Determine the (X, Y) coordinate at the center of the cell enclosing the given text.  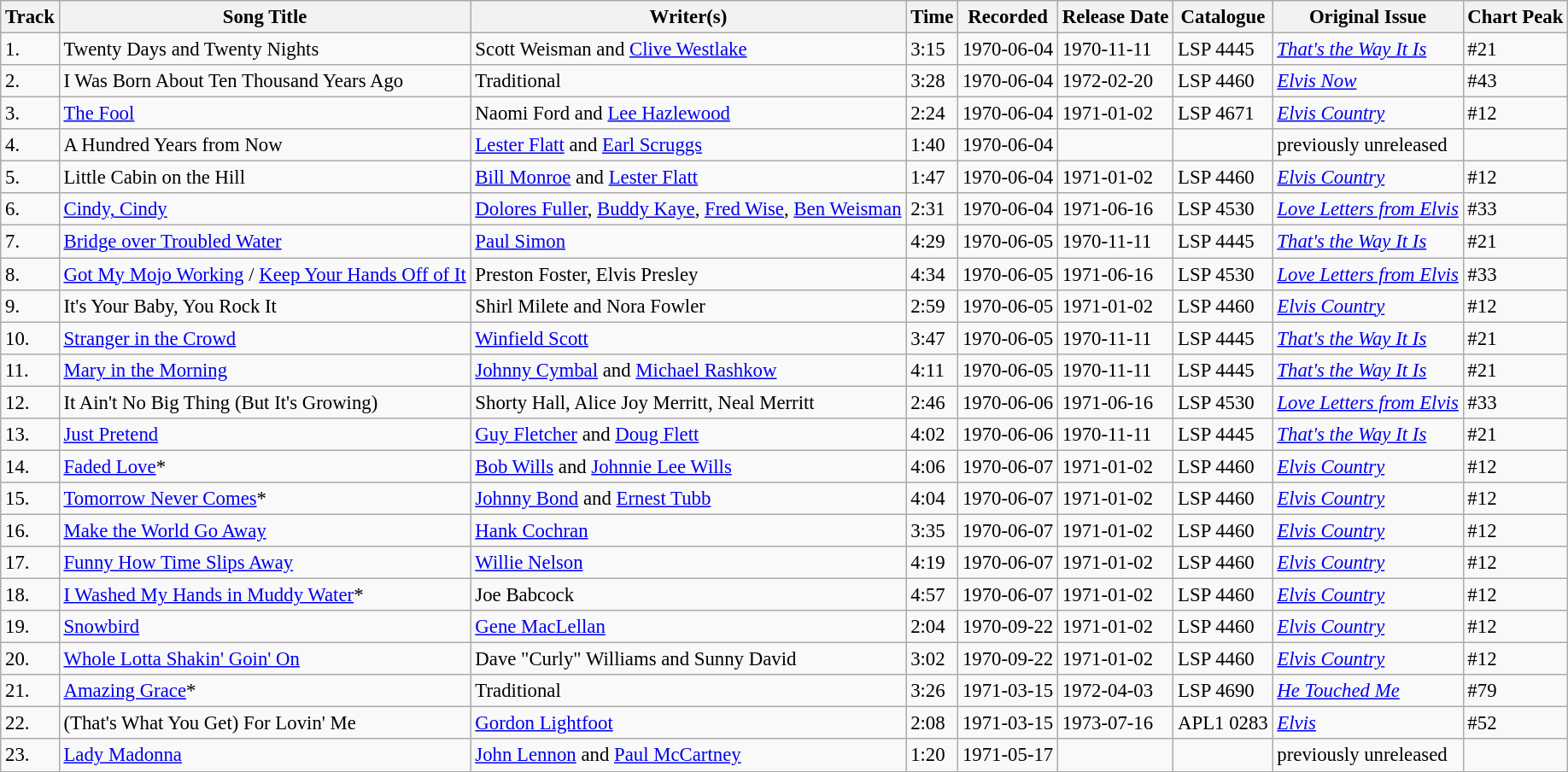
4:06 (933, 466)
Elvis (1368, 723)
Funny How Time Slips Away (265, 563)
Preston Foster, Elvis Presley (688, 274)
Joe Babcock (688, 595)
Original Issue (1368, 17)
21. (30, 691)
Stranger in the Crowd (265, 338)
Twenty Days and Twenty Nights (265, 50)
LSP 4690 (1223, 691)
Johnny Cymbal and Michael Rashkow (688, 370)
22. (30, 723)
I Was Born About Ten Thousand Years Ago (265, 81)
1:47 (933, 178)
14. (30, 466)
Naomi Ford and Lee Hazlewood (688, 114)
Just Pretend (265, 435)
LSP 4671 (1223, 114)
#52 (1515, 723)
(That's What You Get) For Lovin' Me (265, 723)
23. (30, 756)
Little Cabin on the Hill (265, 178)
2:24 (933, 114)
10. (30, 338)
13. (30, 435)
4:19 (933, 563)
Bill Monroe and Lester Flatt (688, 178)
Johnny Bond and Ernest Tubb (688, 499)
Amazing Grace* (265, 691)
5. (30, 178)
John Lennon and Paul McCartney (688, 756)
A Hundred Years from Now (265, 145)
9. (30, 306)
It's Your Baby, You Rock It (265, 306)
4:02 (933, 435)
2:46 (933, 402)
3:28 (933, 81)
Tomorrow Never Comes* (265, 499)
Bob Wills and Johnnie Lee Wills (688, 466)
Winfield Scott (688, 338)
Whole Lotta Shakin' Goin' On (265, 659)
Writer(s) (688, 17)
7. (30, 242)
1971-05-17 (1008, 756)
6. (30, 209)
Gordon Lightfoot (688, 723)
It Ain't No Big Thing (But It's Growing) (265, 402)
Paul Simon (688, 242)
Recorded (1008, 17)
Got My Mojo Working / Keep Your Hands Off of It (265, 274)
20. (30, 659)
1. (30, 50)
Song Title (265, 17)
4:04 (933, 499)
I Washed My Hands in Muddy Water* (265, 595)
3:47 (933, 338)
Lester Flatt and Earl Scruggs (688, 145)
Mary in the Morning (265, 370)
2:31 (933, 209)
19. (30, 627)
Willie Nelson (688, 563)
3:35 (933, 530)
APL1 0283 (1223, 723)
16. (30, 530)
15. (30, 499)
3. (30, 114)
Cindy, Cindy (265, 209)
He Touched Me (1368, 691)
The Fool (265, 114)
4:57 (933, 595)
Bridge over Troubled Water (265, 242)
12. (30, 402)
3:26 (933, 691)
2:08 (933, 723)
Guy Fletcher and Doug Flett (688, 435)
4. (30, 145)
1973-07-16 (1115, 723)
4:11 (933, 370)
Shorty Hall, Alice Joy Merritt, Neal Merritt (688, 402)
18. (30, 595)
2:04 (933, 627)
2:59 (933, 306)
Chart Peak (1515, 17)
Track (30, 17)
Gene MacLellan (688, 627)
Lady Madonna (265, 756)
4:34 (933, 274)
Dolores Fuller, Buddy Kaye, Fred Wise, Ben Weisman (688, 209)
1972-04-03 (1115, 691)
2. (30, 81)
#79 (1515, 691)
Dave "Curly" Williams and Sunny David (688, 659)
Elvis Now (1368, 81)
1:20 (933, 756)
1972-02-20 (1115, 81)
Time (933, 17)
11. (30, 370)
Catalogue (1223, 17)
1:40 (933, 145)
17. (30, 563)
Release Date (1115, 17)
Shirl Milete and Nora Fowler (688, 306)
3:02 (933, 659)
#43 (1515, 81)
Make the World Go Away (265, 530)
Scott Weisman and Clive Westlake (688, 50)
Hank Cochran (688, 530)
Snowbird (265, 627)
8. (30, 274)
4:29 (933, 242)
Faded Love* (265, 466)
3:15 (933, 50)
